Return [X, Y] of the center of cell containing provided text 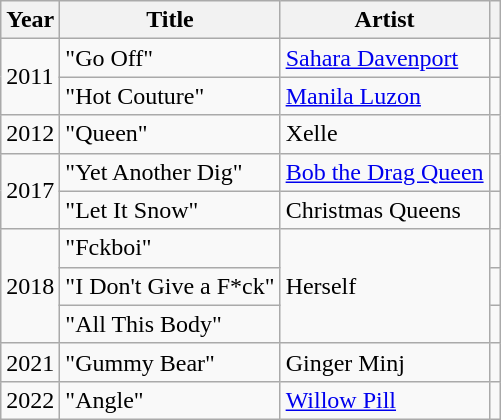
2017 [30, 191]
2011 [30, 77]
Willow Pill [384, 400]
"Hot Couture" [170, 96]
2012 [30, 134]
Ginger Minj [384, 362]
Manila Luzon [384, 96]
"Angle" [170, 400]
Artist [384, 20]
"Gummy Bear" [170, 362]
Christmas Queens [384, 210]
Sahara Davenport [384, 58]
"Let It Snow" [170, 210]
"Go Off" [170, 58]
Herself [384, 286]
Title [170, 20]
Xelle [384, 134]
"Fckboi" [170, 248]
"I Don't Give a F*ck" [170, 286]
"Yet Another Dig" [170, 172]
2018 [30, 286]
"All This Body" [170, 324]
Bob the Drag Queen [384, 172]
2021 [30, 362]
"Queen" [170, 134]
2022 [30, 400]
Year [30, 20]
